Capture the cell that displays the provided text and extract its [x, y] central coordinate. 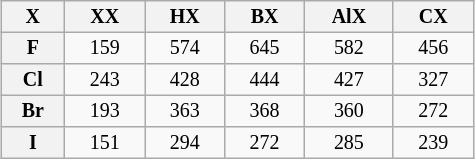
Br [33, 110]
193 [105, 110]
428 [185, 80]
285 [348, 142]
AlX [348, 16]
427 [348, 80]
F [33, 48]
327 [433, 80]
243 [105, 80]
XX [105, 16]
645 [265, 48]
BX [265, 16]
582 [348, 48]
456 [433, 48]
151 [105, 142]
CX [433, 16]
294 [185, 142]
363 [185, 110]
239 [433, 142]
574 [185, 48]
360 [348, 110]
HX [185, 16]
Cl [33, 80]
I [33, 142]
444 [265, 80]
368 [265, 110]
X [33, 16]
159 [105, 48]
